From the cell containing the given text, extract its center point as (x, y) coordinate. 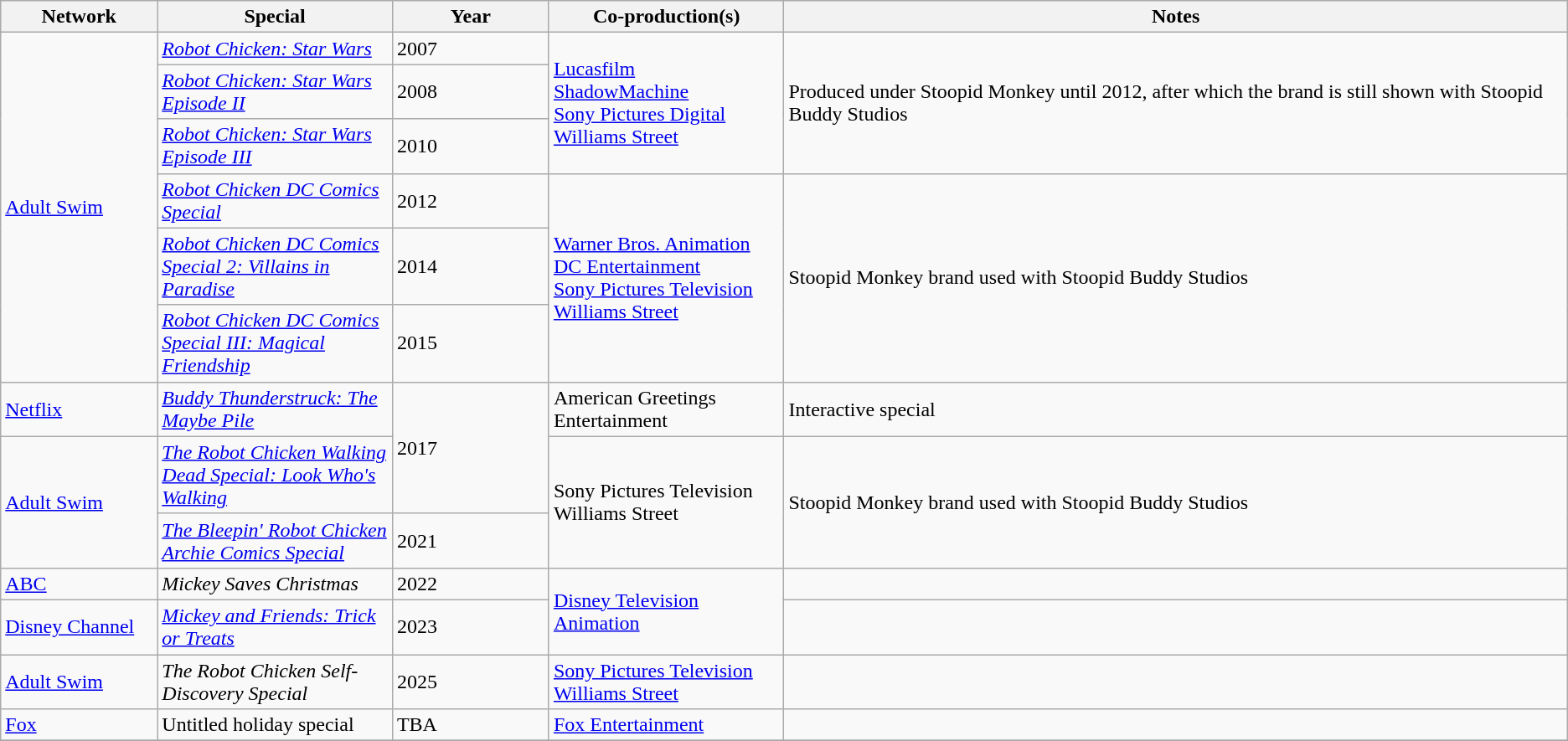
The Robot Chicken Self-Discovery Special (275, 682)
2017 (471, 447)
Robot Chicken DC Comics Special (275, 201)
Interactive special (1176, 409)
Fox (79, 725)
Robot Chicken: Star Wars Episode II (275, 92)
2023 (471, 626)
Robot Chicken: Star Wars Episode III (275, 146)
2008 (471, 92)
Disney Television Animation (667, 611)
2022 (471, 584)
Warner Bros. AnimationDC EntertainmentSony Pictures TelevisionWilliams Street (667, 278)
Mickey Saves Christmas (275, 584)
Disney Channel (79, 626)
Netflix (79, 409)
Untitled holiday special (275, 725)
LucasfilmShadowMachineSony Pictures DigitalWilliams Street (667, 103)
American Greetings Entertainment (667, 409)
2015 (471, 343)
2012 (471, 201)
2007 (471, 49)
Network (79, 17)
2021 (471, 541)
Buddy Thunderstruck: The Maybe Pile (275, 409)
Robot Chicken DC Comics Special III: Magical Friendship (275, 343)
Robot Chicken DC Comics Special 2: Villains in Paradise (275, 266)
Notes (1176, 17)
Fox Entertainment (667, 725)
2025 (471, 682)
Year (471, 17)
TBA (471, 725)
Robot Chicken: Star Wars (275, 49)
Co-production(s) (667, 17)
Mickey and Friends: Trick or Treats (275, 626)
2014 (471, 266)
The Bleepin' Robot Chicken Archie Comics Special (275, 541)
2010 (471, 146)
The Robot Chicken Walking Dead Special: Look Who's Walking (275, 475)
ABC (79, 584)
Special (275, 17)
Produced under Stoopid Monkey until 2012, after which the brand is still shown with Stoopid Buddy Studios (1176, 103)
